Identify which cell holds the provided text, then report its [x, y] central coordinate. 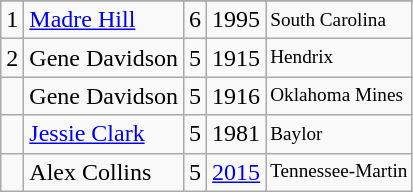
1916 [236, 96]
6 [196, 20]
Madre Hill [104, 20]
1981 [236, 134]
Oklahoma Mines [339, 96]
1 [12, 20]
2 [12, 58]
Jessie Clark [104, 134]
Tennessee-Martin [339, 172]
1995 [236, 20]
2015 [236, 172]
Hendrix [339, 58]
South Carolina [339, 20]
Alex Collins [104, 172]
Baylor [339, 134]
1915 [236, 58]
